Scan for the cell matching the given text and deliver its (X, Y) coordinate at center. 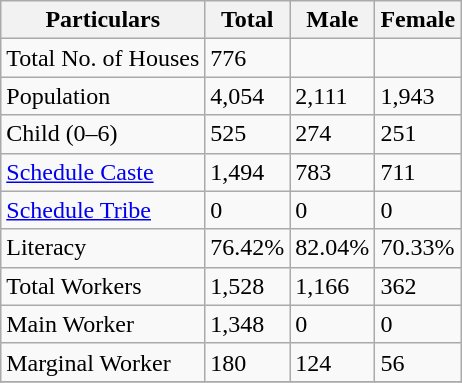
362 (418, 286)
76.42% (248, 248)
Schedule Tribe (103, 210)
Total No. of Houses (103, 58)
Literacy (103, 248)
70.33% (418, 248)
Total (248, 20)
Particulars (103, 20)
1,943 (418, 96)
Main Worker (103, 324)
783 (332, 172)
Male (332, 20)
82.04% (332, 248)
1,348 (248, 324)
Schedule Caste (103, 172)
124 (332, 362)
1,166 (332, 286)
4,054 (248, 96)
776 (248, 58)
525 (248, 134)
251 (418, 134)
711 (418, 172)
56 (418, 362)
Female (418, 20)
274 (332, 134)
Total Workers (103, 286)
Population (103, 96)
180 (248, 362)
2,111 (332, 96)
Child (0–6) (103, 134)
Marginal Worker (103, 362)
1,494 (248, 172)
1,528 (248, 286)
